Determine the (X, Y) coordinate at the center of the cell enclosing the given text.  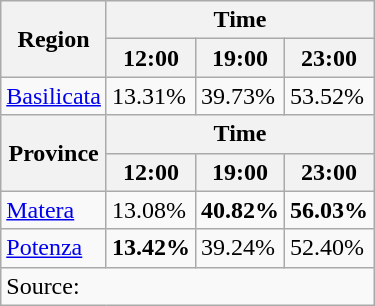
39.73% (240, 96)
52.40% (330, 248)
56.03% (330, 210)
Source: (188, 286)
Province (54, 153)
Potenza (54, 248)
Basilicata (54, 96)
40.82% (240, 210)
13.08% (150, 210)
Matera (54, 210)
39.24% (240, 248)
13.31% (150, 96)
13.42% (150, 248)
53.52% (330, 96)
Region (54, 39)
